Determine the [X, Y] coordinate at the center of the cell enclosing the given text.  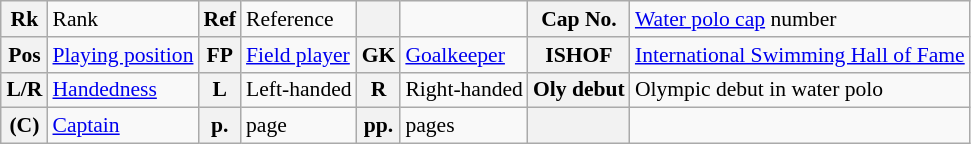
Oly debut [579, 90]
Ref [220, 19]
Goalkeeper [464, 55]
GK [379, 55]
Rk [24, 19]
Captain [122, 126]
Rank [122, 19]
(C) [24, 126]
Playing position [122, 55]
Field player [299, 55]
Water polo cap number [800, 19]
L [220, 90]
FP [220, 55]
L/R [24, 90]
pages [464, 126]
page [299, 126]
Reference [299, 19]
Left-handed [299, 90]
Pos [24, 55]
Right-handed [464, 90]
p. [220, 126]
Cap No. [579, 19]
Handedness [122, 90]
Olympic debut in water polo [800, 90]
International Swimming Hall of Fame [800, 55]
ISHOF [579, 55]
pp. [379, 126]
R [379, 90]
